Identify which cell holds the provided text, then report its [X, Y] central coordinate. 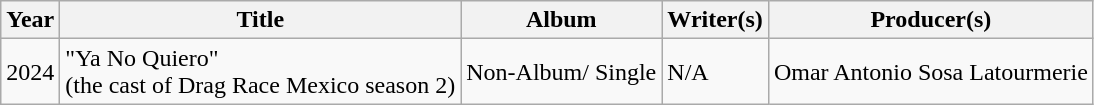
Album [562, 20]
2024 [30, 72]
Year [30, 20]
"Ya No Quiero" (the cast of Drag Race Mexico season 2) [260, 72]
Producer(s) [930, 20]
Title [260, 20]
N/A [716, 72]
Omar Antonio Sosa Latourmerie [930, 72]
Non-Album/ Single [562, 72]
Writer(s) [716, 20]
